For the text-containing cell, return its midpoint in [x, y] coordinate format. 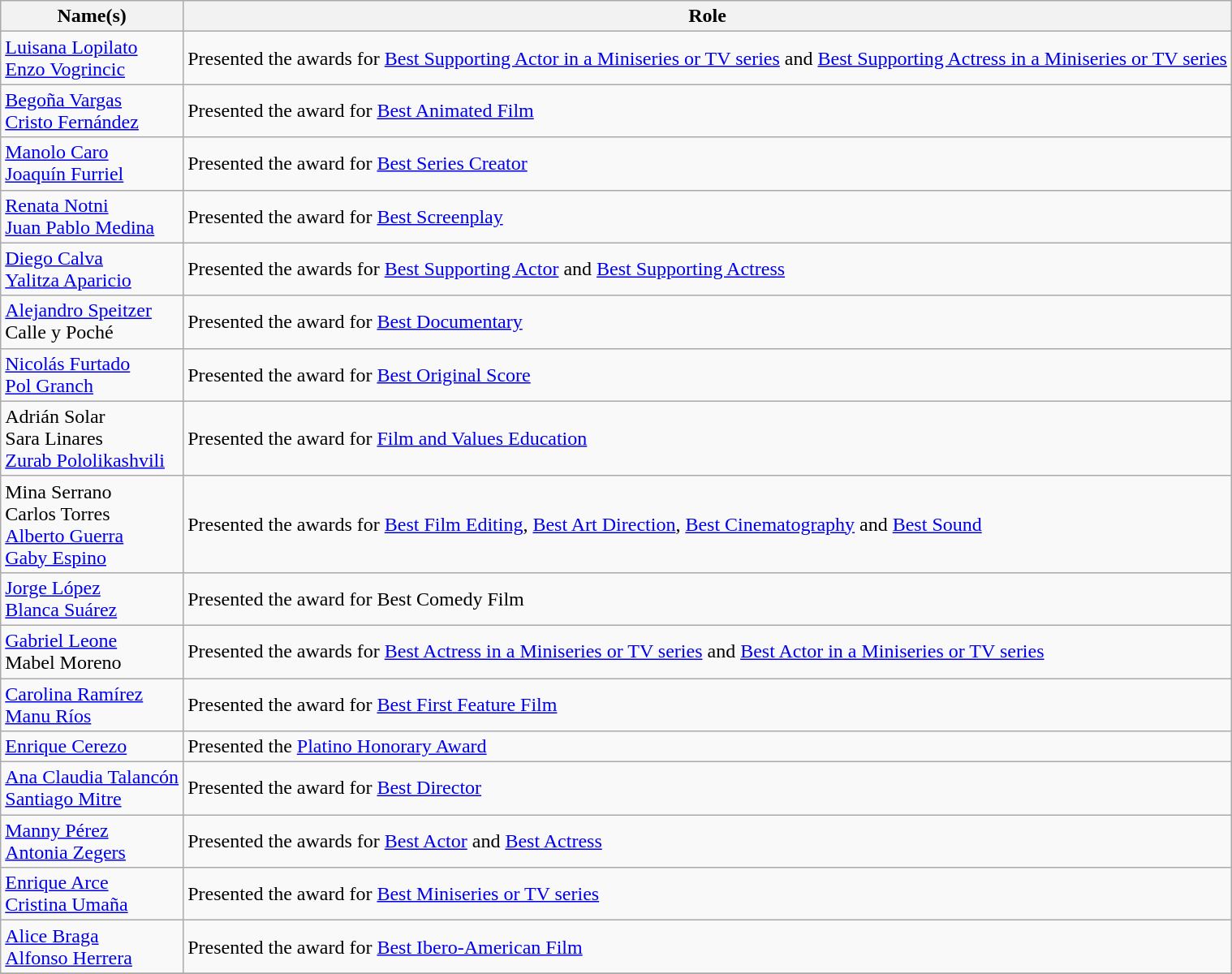
Gabriel LeoneMabel Moreno [93, 651]
Adrián SolarSara LinaresZurab Pololikashvili [93, 438]
Diego CalvaYalitza Aparicio [93, 269]
Renata NotniJuan Pablo Medina [93, 216]
Manolo CaroJoaquín Furriel [93, 164]
Presented the award for Best Animated Film [708, 110]
Presented the award for Best First Feature Film [708, 705]
Presented the award for Best Miniseries or TV series [708, 894]
Role [708, 16]
Ana Claudia TalancónSantiago Mitre [93, 789]
Enrique Cerezo [93, 747]
Presented the awards for Best Actress in a Miniseries or TV series and Best Actor in a Miniseries or TV series [708, 651]
Presented the award for Best Documentary [708, 321]
Name(s) [93, 16]
Mina SerranoCarlos TorresAlberto GuerraGaby Espino [93, 524]
Alice BragaAlfonso Herrera [93, 946]
Begoña VargasCristo Fernández [93, 110]
Presented the award for Best Ibero-American Film [708, 946]
Presented the award for Film and Values Education [708, 438]
Luisana LopilatoEnzo Vogrincic [93, 58]
Presented the award for Best Original Score [708, 375]
Nicolás FurtadoPol Granch [93, 375]
Jorge LópezBlanca Suárez [93, 599]
Presented the award for Best Screenplay [708, 216]
Presented the Platino Honorary Award [708, 747]
Presented the awards for Best Film Editing, Best Art Direction, Best Cinematography and Best Sound [708, 524]
Presented the awards for Best Supporting Actor and Best Supporting Actress [708, 269]
Enrique ArceCristina Umaña [93, 894]
Presented the award for Best Comedy Film [708, 599]
Carolina RamírezManu Ríos [93, 705]
Manny PérezAntonia Zegers [93, 841]
Presented the awards for Best Actor and Best Actress [708, 841]
Alejandro SpeitzerCalle y Poché [93, 321]
Presented the award for Best Director [708, 789]
Presented the award for Best Series Creator [708, 164]
Presented the awards for Best Supporting Actor in a Miniseries or TV series and Best Supporting Actress in a Miniseries or TV series [708, 58]
